Pinpoint the cell where the given text exists, returning its (X, Y) midpoint coordinate. 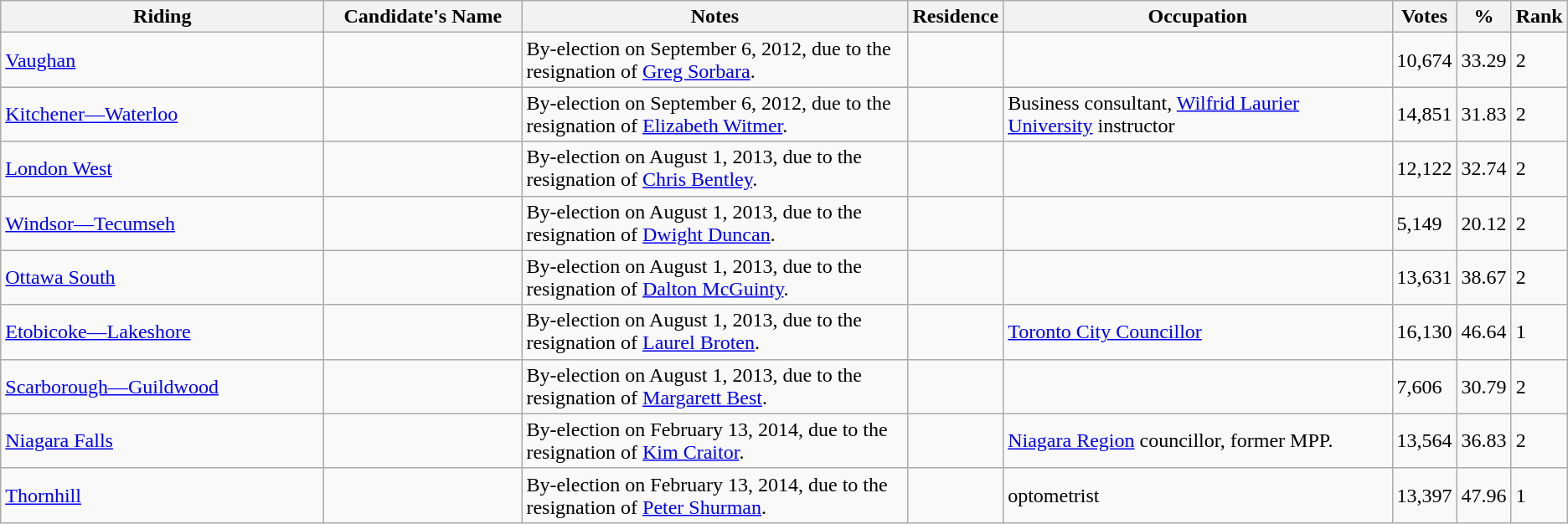
10,674 (1424, 60)
Windsor—Tecumseh (162, 223)
33.29 (1484, 60)
Votes (1424, 17)
By-election on February 13, 2014, due to the resignation of Peter Shurman. (715, 496)
Etobicoke—Lakeshore (162, 331)
5,149 (1424, 223)
Thornhill (162, 496)
London West (162, 169)
46.64 (1484, 331)
7,606 (1424, 387)
32.74 (1484, 169)
Kitchener—Waterloo (162, 114)
% (1484, 17)
20.12 (1484, 223)
By-election on September 6, 2012, due to the resignation of Greg Sorbara. (715, 60)
Rank (1540, 17)
Ottawa South (162, 278)
Occupation (1198, 17)
optometrist (1198, 496)
Scarborough—Guildwood (162, 387)
By-election on August 1, 2013, due to the resignation of Chris Bentley. (715, 169)
47.96 (1484, 496)
38.67 (1484, 278)
By-election on September 6, 2012, due to the resignation of Elizabeth Witmer. (715, 114)
Riding (162, 17)
Niagara Region councillor, former MPP. (1198, 440)
Niagara Falls (162, 440)
30.79 (1484, 387)
By-election on August 1, 2013, due to the resignation of Dalton McGuinty. (715, 278)
By-election on August 1, 2013, due to the resignation of Laurel Broten. (715, 331)
By-election on August 1, 2013, due to the resignation of Margarett Best. (715, 387)
16,130 (1424, 331)
By-election on August 1, 2013, due to the resignation of Dwight Duncan. (715, 223)
14,851 (1424, 114)
Notes (715, 17)
Business consultant, Wilfrid Laurier University instructor (1198, 114)
31.83 (1484, 114)
Toronto City Councillor (1198, 331)
Residence (956, 17)
13,631 (1424, 278)
By-election on February 13, 2014, due to the resignation of Kim Craitor. (715, 440)
13,564 (1424, 440)
12,122 (1424, 169)
Vaughan (162, 60)
36.83 (1484, 440)
13,397 (1424, 496)
Candidate's Name (423, 17)
